Return the (x, y) coordinate for the center point of the cell that contains the specified text.  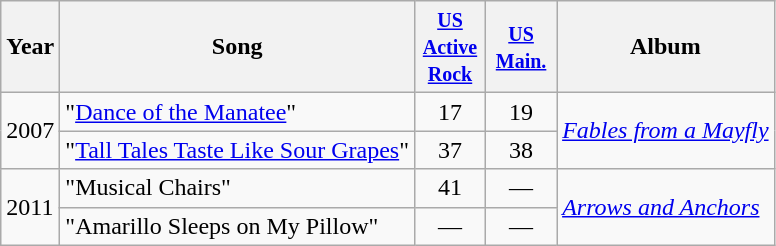
41 (450, 188)
Song (238, 47)
"Tall Tales Taste Like Sour Grapes" (238, 150)
"Amarillo Sleeps on My Pillow" (238, 226)
"Musical Chairs" (238, 188)
Album (666, 47)
Fables from a Mayfly (666, 131)
"Dance of the Manatee" (238, 112)
Year (30, 47)
2011 (30, 207)
19 (522, 112)
37 (450, 150)
USMain. (522, 47)
Arrows and Anchors (666, 207)
38 (522, 150)
17 (450, 112)
2007 (30, 131)
USActive Rock (450, 47)
